Extract the (X, Y) coordinate from the center of the cell holding the provided text.  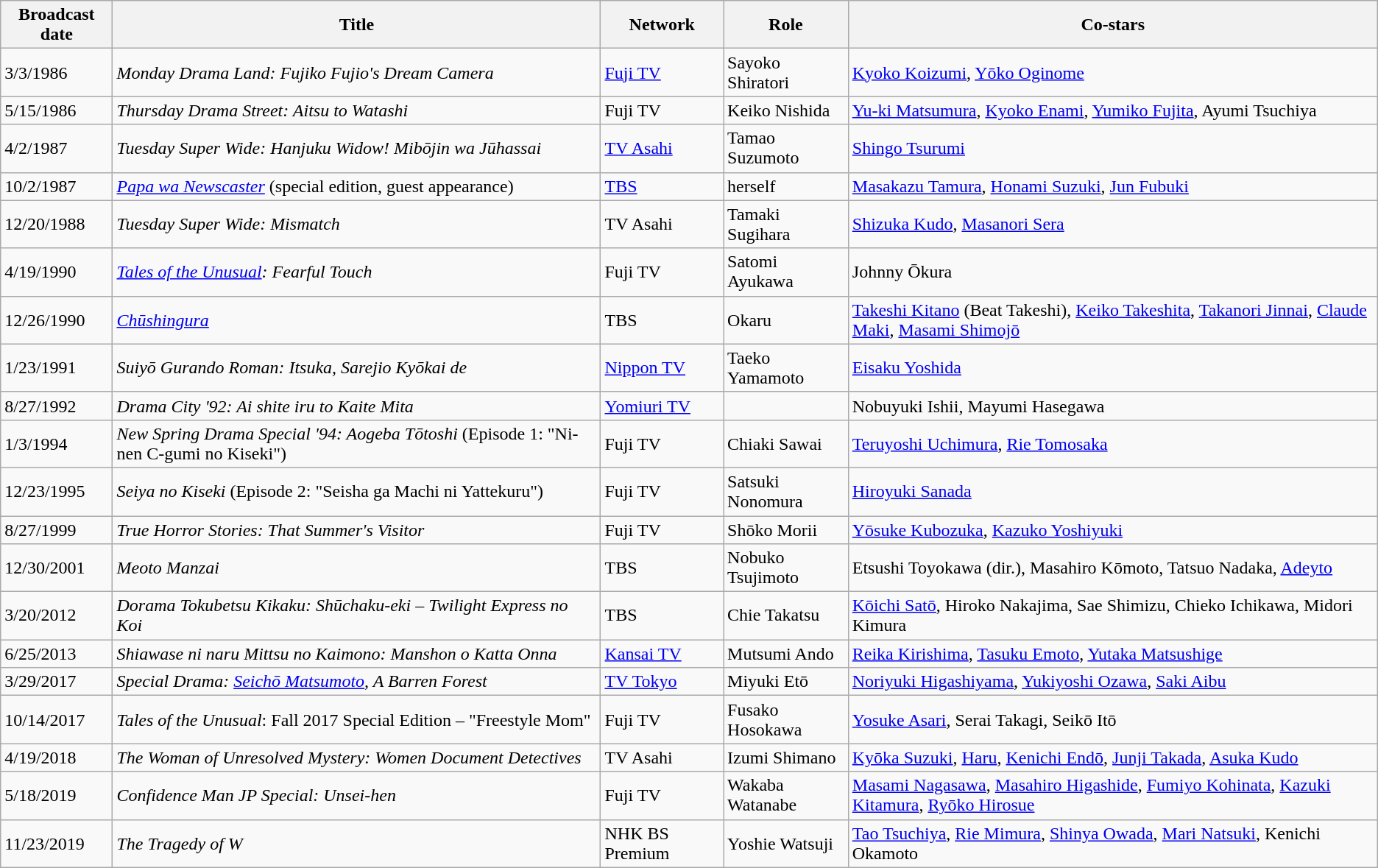
Johnny Ōkura (1113, 272)
Suiyō Gurando Roman: Itsuka, Sarejio Kyōkai de (356, 368)
Nippon TV (662, 368)
5/15/1986 (57, 110)
Tuesday Super Wide: Mismatch (356, 224)
Eisaku Yoshida (1113, 368)
Nobuko Tsujimoto (786, 568)
1/23/1991 (57, 368)
Chie Takatsu (786, 615)
Tamao Suzumoto (786, 149)
Teruyoshi Uchimura, Rie Tomosaka (1113, 443)
Tales of the Unusual: Fall 2017 Special Edition – "Freestyle Mom" (356, 720)
Fusako Hosokawa (786, 720)
Chiaki Sawai (786, 443)
Yōsuke Kubozuka, Kazuko Yoshiyuki (1113, 529)
Co-stars (1113, 25)
Keiko Nishida (786, 110)
Tamaki Sugihara (786, 224)
Shingo Tsurumi (1113, 149)
Wakaba Watanabe (786, 795)
12/23/1995 (57, 492)
Tao Tsuchiya, Rie Mimura, Shinya Owada, Mari Natsuki, Kenichi Okamoto (1113, 844)
3/29/2017 (57, 682)
10/2/1987 (57, 186)
11/23/2019 (57, 844)
Shizuka Kudo, Masanori Sera (1113, 224)
Yu-ki Matsumura, Kyoko Enami, Yumiko Fujita, Ayumi Tsuchiya (1113, 110)
Confidence Man JP Special: Unsei-hen (356, 795)
Kyōka Suzuki, Haru, Kenichi Endō, Junji Takada, Asuka Kudo (1113, 758)
Broadcast date (57, 25)
Role (786, 25)
Reika Kirishima, Tasuku Emoto, Yutaka Matsushige (1113, 654)
Masami Nagasawa, Masahiro Higashide, Fumiyo Kohinata, Kazuki Kitamura, Ryōko Hirosue (1113, 795)
Chūshingura (356, 320)
Network (662, 25)
Tuesday Super Wide: Hanjuku Widow! Mibōjin wa Jūhassai (356, 149)
4/19/1990 (57, 272)
Takeshi Kitano (Beat Takeshi), Keiko Takeshita, Takanori Jinnai, Claude Maki, Masami Shimojō (1113, 320)
Special Drama: Seichō Matsumoto, A Barren Forest (356, 682)
Etsushi Toyokawa (dir.), Masahiro Kōmoto, Tatsuo Nadaka, Adeyto (1113, 568)
Dorama Tokubetsu Kikaku: Shūchaku-eki – Twilight Express no Koi (356, 615)
Title (356, 25)
Kansai TV (662, 654)
3/3/1986 (57, 72)
1/3/1994 (57, 443)
12/20/1988 (57, 224)
4/2/1987 (57, 149)
Noriyuki Higashiyama, Yukiyoshi Ozawa, Saki Aibu (1113, 682)
Shiawase ni naru Mittsu no Kaimono: Manshon o Katta Onna (356, 654)
Tales of the Unusual: Fearful Touch (356, 272)
Papa wa Newscaster (special edition, guest appearance) (356, 186)
Meoto Manzai (356, 568)
12/26/1990 (57, 320)
Izumi Shimano (786, 758)
The Woman of Unresolved Mystery: Women Document Detectives (356, 758)
Shōko Morii (786, 529)
Kyoko Koizumi, Yōko Oginome (1113, 72)
Seiya no Kiseki (Episode 2: "Seisha ga Machi ni Yattekuru") (356, 492)
Nobuyuki Ishii, Mayumi Hasegawa (1113, 406)
The Tragedy of W (356, 844)
Monday Drama Land: Fujiko Fujio's Dream Camera (356, 72)
Yosuke Asari, Serai Takagi, Seikō Itō (1113, 720)
New Spring Drama Special '94: Aogeba Tōtoshi (Episode 1: "Ni-nen C-gumi no Kiseki") (356, 443)
Hiroyuki Sanada (1113, 492)
Satomi Ayukawa (786, 272)
6/25/2013 (57, 654)
NHK BS Premium (662, 844)
4/19/2018 (57, 758)
TV Tokyo (662, 682)
True Horror Stories: That Summer's Visitor (356, 529)
herself (786, 186)
Thursday Drama Street: Aitsu to Watashi (356, 110)
10/14/2017 (57, 720)
Drama City '92: Ai shite iru to Kaite Mita (356, 406)
Sayoko Shiratori (786, 72)
12/30/2001 (57, 568)
Miyuki Etō (786, 682)
Yomiuri TV (662, 406)
3/20/2012 (57, 615)
Okaru (786, 320)
Taeko Yamamoto (786, 368)
Satsuki Nonomura (786, 492)
5/18/2019 (57, 795)
8/27/1999 (57, 529)
Kōichi Satō, Hiroko Nakajima, Sae Shimizu, Chieko Ichikawa, Midori Kimura (1113, 615)
Yoshie Watsuji (786, 844)
Mutsumi Ando (786, 654)
8/27/1992 (57, 406)
Masakazu Tamura, Honami Suzuki, Jun Fubuki (1113, 186)
